From the cell containing the given text, extract its center point as (x, y) coordinate. 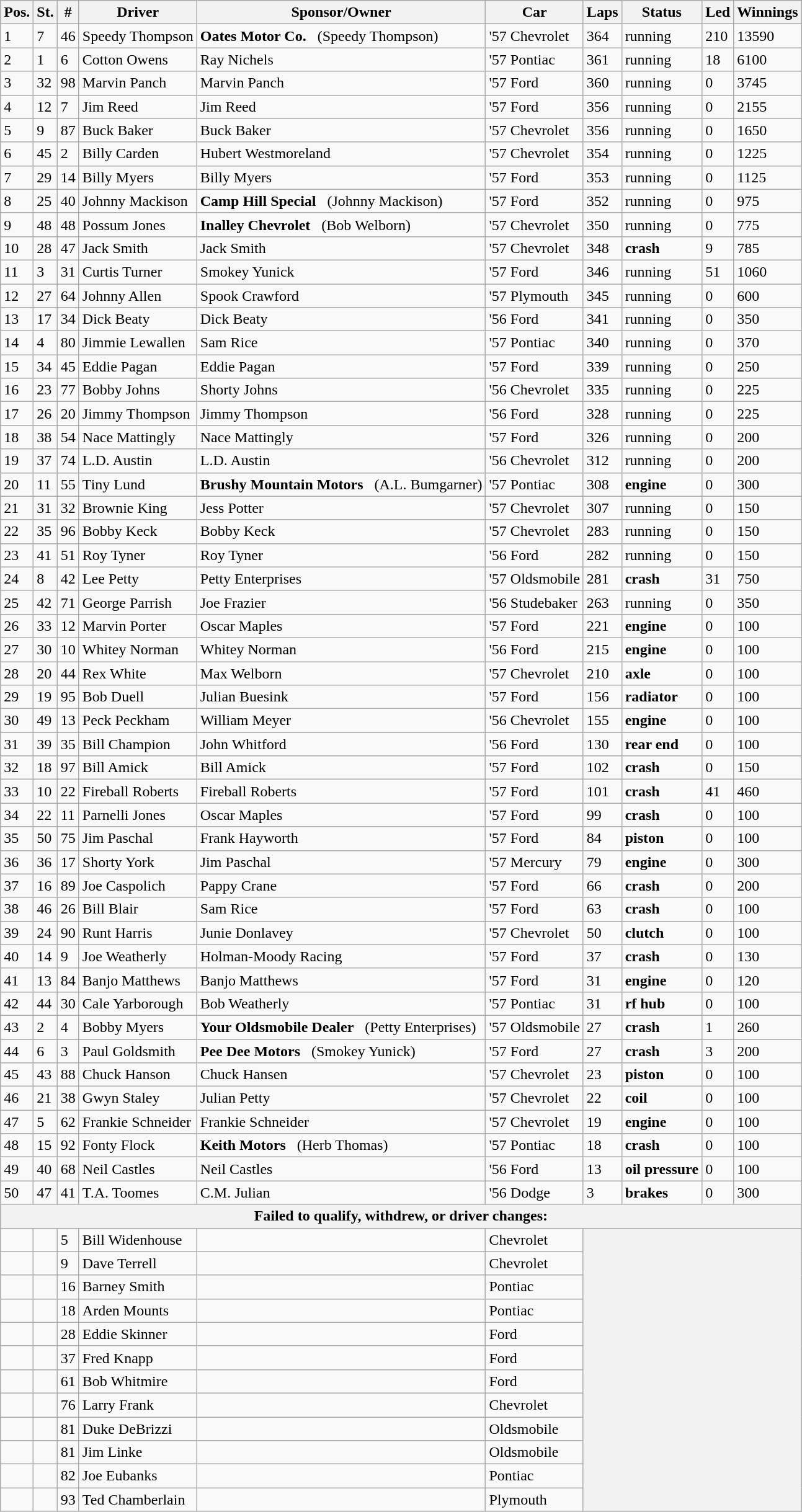
281 (602, 579)
90 (68, 933)
Pappy Crane (341, 886)
Max Welborn (341, 673)
Gwyn Staley (138, 1098)
460 (768, 791)
oil pressure (662, 1169)
John Whitford (341, 744)
340 (602, 343)
Bob Duell (138, 697)
88 (68, 1075)
Arden Mounts (138, 1310)
74 (68, 461)
250 (768, 367)
79 (602, 862)
215 (602, 649)
coil (662, 1098)
221 (602, 626)
96 (68, 531)
156 (602, 697)
Curtis Turner (138, 272)
'56 Studebaker (535, 602)
Junie Donlavey (341, 933)
97 (68, 768)
Jess Potter (341, 508)
Spook Crawford (341, 296)
750 (768, 579)
2155 (768, 107)
clutch (662, 933)
Laps (602, 12)
rf hub (662, 1003)
312 (602, 461)
260 (768, 1027)
68 (68, 1169)
Bill Blair (138, 909)
Rex White (138, 673)
Sponsor/Owner (341, 12)
Hubert Westmoreland (341, 154)
120 (768, 980)
64 (68, 296)
Cotton Owens (138, 60)
353 (602, 177)
75 (68, 838)
Fred Knapp (138, 1358)
Smokey Yunick (341, 272)
Bob Whitmire (138, 1381)
361 (602, 60)
263 (602, 602)
Status (662, 12)
Jimmie Lewallen (138, 343)
785 (768, 248)
335 (602, 390)
T.A. Toomes (138, 1193)
Billy Carden (138, 154)
Duke DeBrizzi (138, 1428)
'56 Dodge (535, 1193)
Speedy Thompson (138, 36)
102 (602, 768)
Paul Goldsmith (138, 1051)
Ted Chamberlain (138, 1500)
66 (602, 886)
89 (68, 886)
62 (68, 1122)
Oates Motor Co. (Speedy Thompson) (341, 36)
Winnings (768, 12)
Led (718, 12)
Parnelli Jones (138, 815)
rear end (662, 744)
Frank Hayworth (341, 838)
Car (535, 12)
326 (602, 437)
Keith Motors (Herb Thomas) (341, 1145)
Brushy Mountain Motors (A.L. Bumgarner) (341, 484)
101 (602, 791)
99 (602, 815)
13590 (768, 36)
92 (68, 1145)
Larry Frank (138, 1405)
Chuck Hanson (138, 1075)
76 (68, 1405)
Joe Frazier (341, 602)
61 (68, 1381)
341 (602, 319)
1060 (768, 272)
Bobby Johns (138, 390)
Joe Weatherly (138, 956)
360 (602, 83)
98 (68, 83)
brakes (662, 1193)
55 (68, 484)
80 (68, 343)
Julian Buesink (341, 697)
1650 (768, 130)
3745 (768, 83)
Inalley Chevrolet (Bob Welborn) (341, 225)
339 (602, 367)
1225 (768, 154)
# (68, 12)
Tiny Lund (138, 484)
Barney Smith (138, 1287)
Bob Weatherly (341, 1003)
'57 Mercury (535, 862)
71 (68, 602)
Shorty York (138, 862)
Bobby Myers (138, 1027)
Chuck Hansen (341, 1075)
Your Oldsmobile Dealer (Petty Enterprises) (341, 1027)
364 (602, 36)
radiator (662, 697)
Ray Nichels (341, 60)
Peck Peckham (138, 721)
Lee Petty (138, 579)
348 (602, 248)
Failed to qualify, withdrew, or driver changes: (401, 1216)
axle (662, 673)
Johnny Mackison (138, 201)
Driver (138, 12)
Julian Petty (341, 1098)
Pee Dee Motors (Smokey Yunick) (341, 1051)
308 (602, 484)
'57 Plymouth (535, 296)
Camp Hill Special (Johnny Mackison) (341, 201)
Eddie Skinner (138, 1334)
352 (602, 201)
54 (68, 437)
282 (602, 555)
283 (602, 531)
Petty Enterprises (341, 579)
155 (602, 721)
Cale Yarborough (138, 1003)
87 (68, 130)
Runt Harris (138, 933)
Johnny Allen (138, 296)
George Parrish (138, 602)
Marvin Porter (138, 626)
Plymouth (535, 1500)
328 (602, 414)
Holman-Moody Racing (341, 956)
975 (768, 201)
Possum Jones (138, 225)
C.M. Julian (341, 1193)
93 (68, 1500)
95 (68, 697)
6100 (768, 60)
63 (602, 909)
Fonty Flock (138, 1145)
775 (768, 225)
Joe Caspolich (138, 886)
Shorty Johns (341, 390)
82 (68, 1476)
Brownie King (138, 508)
Bill Champion (138, 744)
Dave Terrell (138, 1263)
346 (602, 272)
77 (68, 390)
Joe Eubanks (138, 1476)
Jim Linke (138, 1452)
William Meyer (341, 721)
600 (768, 296)
370 (768, 343)
St. (45, 12)
354 (602, 154)
Bill Widenhouse (138, 1240)
345 (602, 296)
307 (602, 508)
1125 (768, 177)
Pos. (17, 12)
